Provide the [X, Y] coordinate of the cell's center where the given text is located.  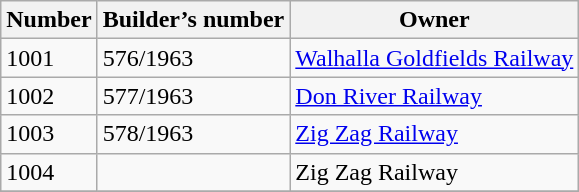
577/1963 [194, 96]
Walhalla Goldfields Railway [434, 58]
1003 [49, 134]
576/1963 [194, 58]
Builder’s number [194, 20]
1001 [49, 58]
1002 [49, 96]
Owner [434, 20]
578/1963 [194, 134]
Don River Railway [434, 96]
1004 [49, 172]
Number [49, 20]
